For the text-containing cell, return its midpoint in [X, Y] coordinate format. 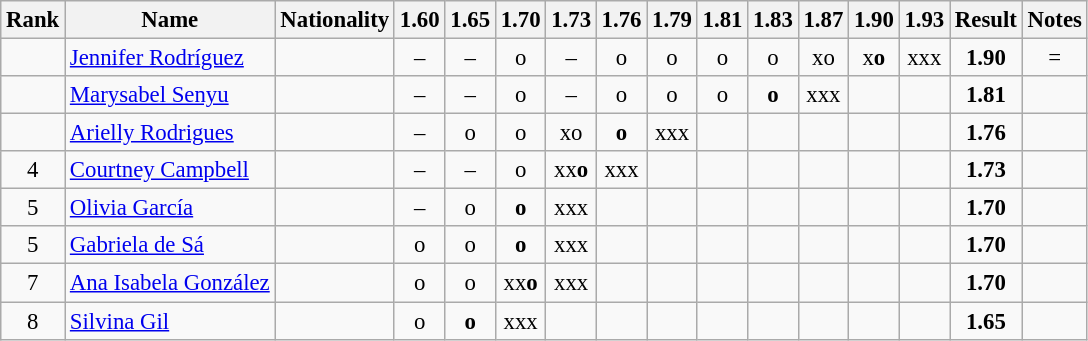
Result [986, 20]
1.93 [924, 20]
= [1054, 58]
1.83 [773, 20]
Marysabel Senyu [170, 95]
Gabriela de Sá [170, 245]
Silvina Gil [170, 321]
Ana Isabela González [170, 283]
1.87 [823, 20]
Courtney Campbell [170, 170]
Arielly Rodrigues [170, 133]
1.79 [672, 20]
8 [33, 321]
Rank [33, 20]
Notes [1054, 20]
4 [33, 170]
1.60 [419, 20]
Olivia García [170, 208]
Jennifer Rodríguez [170, 58]
Name [170, 20]
7 [33, 283]
Nationality [334, 20]
